Locate the cell with the specified text and output its (x, y) center coordinate. 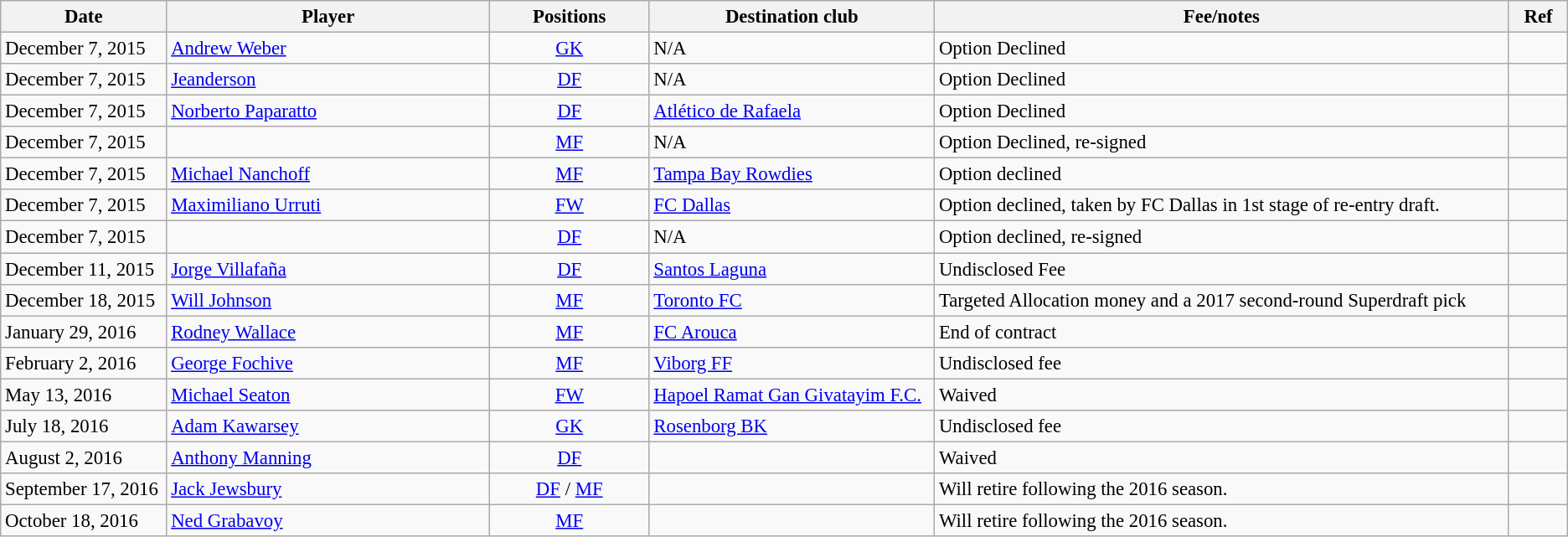
Player (328, 17)
Tampa Bay Rowdies (792, 174)
December 18, 2015 (84, 300)
Viborg FF (792, 363)
December 11, 2015 (84, 269)
Michael Seaton (328, 395)
February 2, 2016 (84, 363)
August 2, 2016 (84, 457)
Undisclosed Fee (1222, 269)
Date (84, 17)
Option Declined, re-signed (1222, 142)
Targeted Allocation money and a 2017 second-round Superdraft pick (1222, 300)
Atlético de Rafaela (792, 111)
Will Johnson (328, 300)
End of contract (1222, 332)
Jack Jewsbury (328, 489)
Jorge Villafaña (328, 269)
Anthony Manning (328, 457)
Ref (1538, 17)
Option declined (1222, 174)
FC Dallas (792, 205)
Jeanderson (328, 80)
Andrew Weber (328, 49)
September 17, 2016 (84, 489)
October 18, 2016 (84, 520)
Destination club (792, 17)
Option declined, re-signed (1222, 237)
Hapoel Ramat Gan Givatayim F.C. (792, 395)
Norberto Paparatto (328, 111)
Toronto FC (792, 300)
Santos Laguna (792, 269)
Positions (570, 17)
Rosenborg BK (792, 426)
Adam Kawarsey (328, 426)
May 13, 2016 (84, 395)
George Fochive (328, 363)
Option declined, taken by FC Dallas in 1st stage of re-entry draft. (1222, 205)
Fee/notes (1222, 17)
Ned Grabavoy (328, 520)
January 29, 2016 (84, 332)
Rodney Wallace (328, 332)
July 18, 2016 (84, 426)
DF / MF (570, 489)
FC Arouca (792, 332)
Michael Nanchoff (328, 174)
Maximiliano Urruti (328, 205)
